Search for the cell housing the specified text and yield its (X, Y) center coordinate. 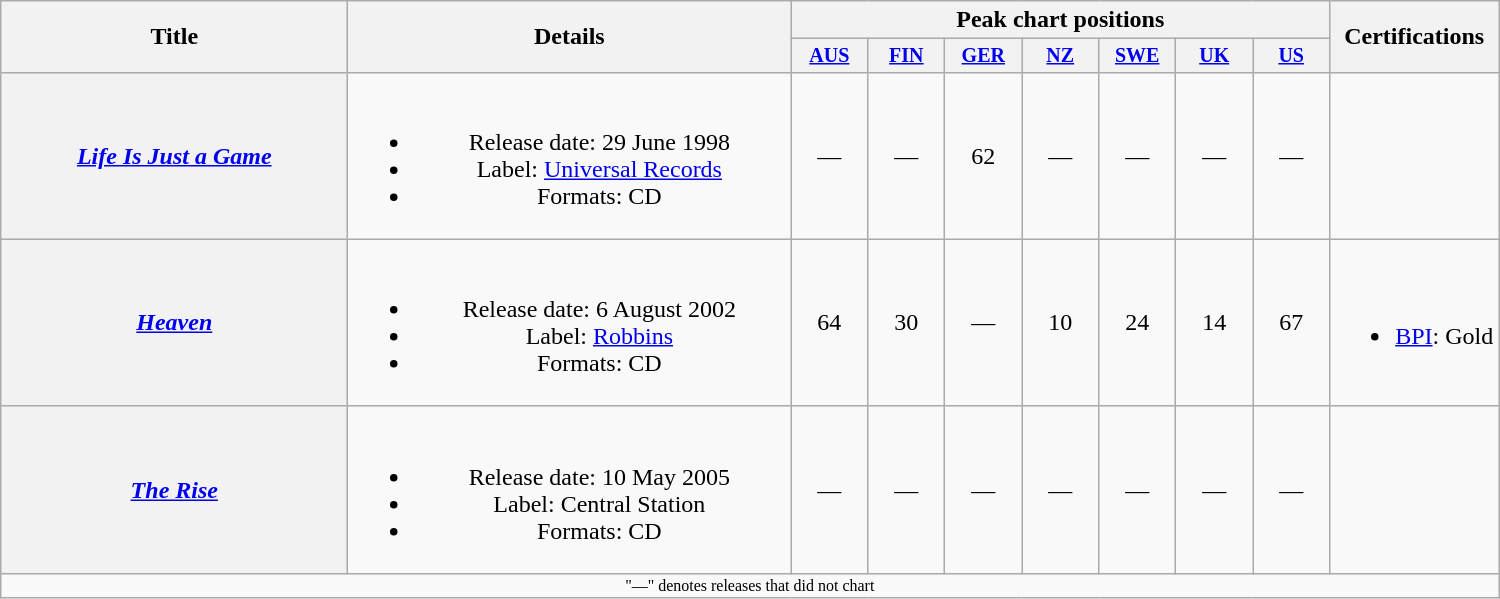
Release date: 10 May 2005Label: Central StationFormats: CD (570, 490)
US (1292, 56)
SWE (1138, 56)
Title (174, 37)
AUS (830, 56)
24 (1138, 322)
62 (984, 156)
Peak chart positions (1060, 20)
Certifications (1414, 37)
Heaven (174, 322)
"—" denotes releases that did not chart (750, 585)
30 (906, 322)
10 (1060, 322)
14 (1214, 322)
FIN (906, 56)
Life Is Just a Game (174, 156)
BPI: Gold (1414, 322)
67 (1292, 322)
Details (570, 37)
UK (1214, 56)
NZ (1060, 56)
Release date: 6 August 2002Label: RobbinsFormats: CD (570, 322)
Release date: 29 June 1998Label: Universal RecordsFormats: CD (570, 156)
The Rise (174, 490)
GER (984, 56)
64 (830, 322)
